Find where the given text appears and provide that cell's center as [x, y] coordinate. 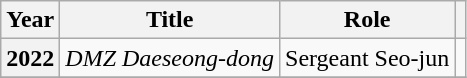
Year [30, 20]
2022 [30, 58]
DMZ Daeseong-dong [170, 58]
Title [170, 20]
Role [368, 20]
Sergeant Seo-jun [368, 58]
